Extract the [x, y] coordinate from the center of the cell holding the provided text.  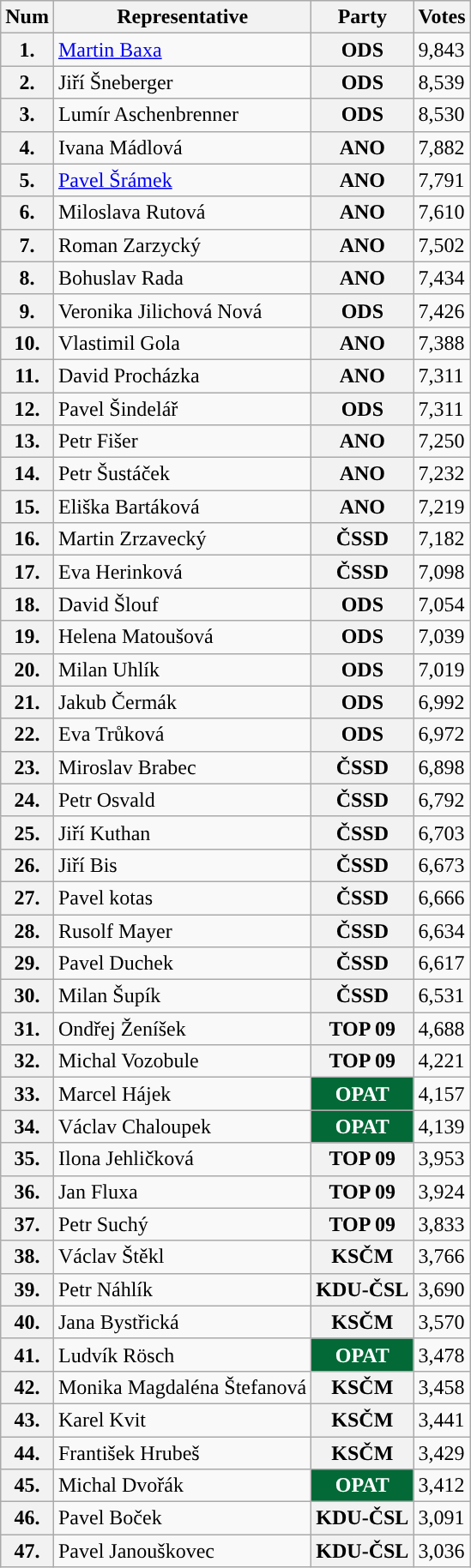
15. [27, 507]
Votes [442, 17]
Jiří Bis [182, 865]
7,054 [442, 604]
3. [27, 115]
Karel Kvit [182, 1420]
Num [27, 17]
5. [27, 180]
Bohuslav Rada [182, 278]
7,039 [442, 637]
38. [27, 1257]
Helena Matoušová [182, 637]
Jiří Šneberger [182, 82]
Jan Fluxa [182, 1192]
6,898 [442, 767]
Jiří Kuthan [182, 832]
Pavel Janouškovec [182, 1551]
12. [27, 409]
8,530 [442, 115]
4,157 [442, 1094]
Ondřej Ženíšek [182, 1029]
Ludvík Rösch [182, 1355]
6. [27, 213]
3,036 [442, 1551]
7,502 [442, 245]
6,703 [442, 832]
11. [27, 375]
3,953 [442, 1159]
4,688 [442, 1029]
Petr Suchý [182, 1224]
Representative [182, 17]
3,833 [442, 1224]
3,478 [442, 1355]
Miloslava Rutová [182, 213]
Marcel Hájek [182, 1094]
Miroslav Brabec [182, 767]
44. [27, 1453]
3,412 [442, 1486]
6,792 [442, 800]
23. [27, 767]
7,182 [442, 539]
7,019 [442, 670]
8,539 [442, 82]
Rusolf Mayer [182, 930]
1. [27, 50]
43. [27, 1420]
37. [27, 1224]
Ilona Jehličková [182, 1159]
8. [27, 278]
3,766 [442, 1257]
Eliška Bartáková [182, 507]
13. [27, 442]
21. [27, 702]
6,992 [442, 702]
Pavel kotas [182, 898]
Party [362, 17]
22. [27, 735]
3,690 [442, 1289]
7,388 [442, 343]
4. [27, 147]
26. [27, 865]
6,634 [442, 930]
Lumír Aschenbrenner [182, 115]
31. [27, 1029]
Petr Náhlík [182, 1289]
Roman Zarzycký [182, 245]
32. [27, 1061]
30. [27, 996]
Pavel Šrámek [182, 180]
2. [27, 82]
7,434 [442, 278]
7,426 [442, 310]
3,570 [442, 1322]
6,972 [442, 735]
Václav Štěkl [182, 1257]
42. [27, 1387]
Pavel Šindelář [182, 409]
Petr Fišer [182, 442]
16. [27, 539]
7,610 [442, 213]
6,617 [442, 964]
Martin Zrzavecký [182, 539]
Michal Vozobule [182, 1061]
39. [27, 1289]
Milan Uhlík [182, 670]
Veronika Jilichová Nová [182, 310]
7,219 [442, 507]
45. [27, 1486]
47. [27, 1551]
7,791 [442, 180]
Ivana Mádlová [182, 147]
Petr Osvald [182, 800]
Vlastimil Gola [182, 343]
28. [27, 930]
David Šlouf [182, 604]
35. [27, 1159]
3,458 [442, 1387]
František Hrubeš [182, 1453]
25. [27, 832]
9. [27, 310]
40. [27, 1322]
33. [27, 1094]
18. [27, 604]
27. [27, 898]
Monika Magdaléna Štefanová [182, 1387]
Pavel Duchek [182, 964]
20. [27, 670]
7,232 [442, 474]
7,098 [442, 572]
6,531 [442, 996]
19. [27, 637]
17. [27, 572]
3,441 [442, 1420]
Jakub Čermák [182, 702]
Martin Baxa [182, 50]
Michal Dvořák [182, 1486]
Eva Herinková [182, 572]
Václav Chaloupek [182, 1126]
7,882 [442, 147]
6,666 [442, 898]
Pavel Boček [182, 1518]
29. [27, 964]
24. [27, 800]
4,139 [442, 1126]
36. [27, 1192]
6,673 [442, 865]
41. [27, 1355]
3,924 [442, 1192]
9,843 [442, 50]
Milan Šupík [182, 996]
14. [27, 474]
Petr Šustáček [182, 474]
Jana Bystřická [182, 1322]
46. [27, 1518]
David Procházka [182, 375]
10. [27, 343]
Eva Trůková [182, 735]
34. [27, 1126]
7,250 [442, 442]
7. [27, 245]
4,221 [442, 1061]
3,429 [442, 1453]
3,091 [442, 1518]
